Capture the cell that displays the provided text and extract its [X, Y] central coordinate. 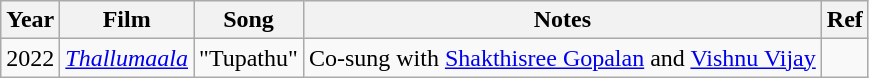
Film [127, 20]
Ref [844, 20]
Thallumaala [127, 58]
Song [249, 20]
Co-sung with Shakthisree Gopalan and Vishnu Vijay [562, 58]
2022 [30, 58]
"Tupathu" [249, 58]
Year [30, 20]
Notes [562, 20]
